Identify which cell holds the provided text, then report its (X, Y) central coordinate. 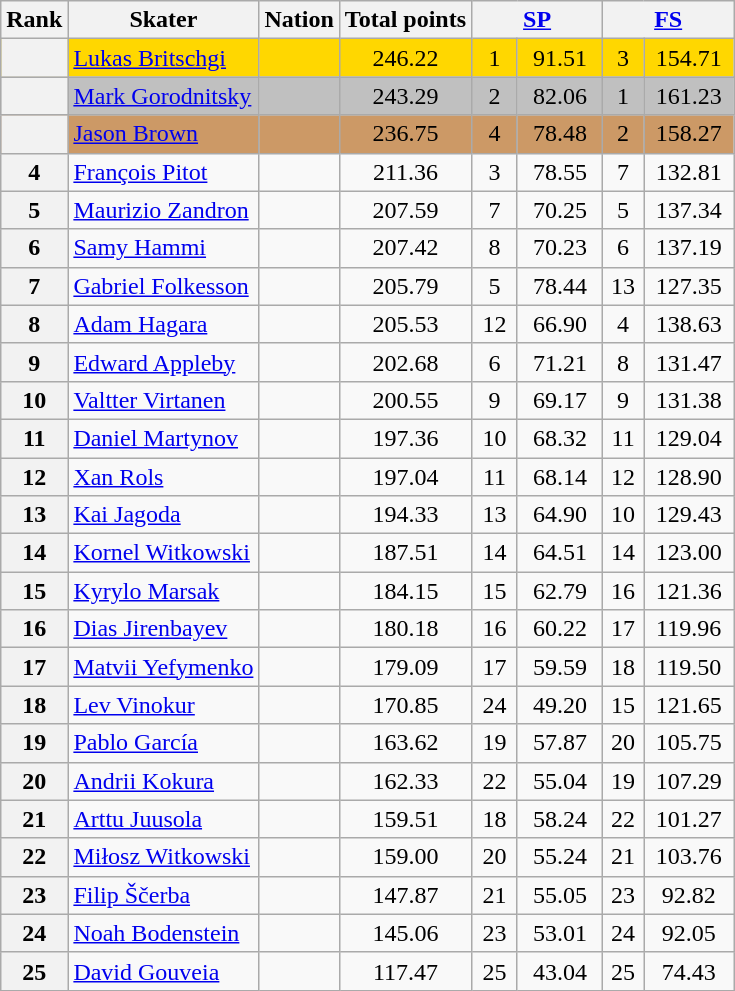
66.90 (560, 324)
179.09 (405, 667)
Matvii Yefymenko (164, 667)
FS (668, 20)
138.63 (689, 324)
159.00 (405, 857)
68.14 (560, 477)
Kyrylo Marsak (164, 591)
François Pitot (164, 172)
Dias Jirenbayev (164, 629)
62.79 (560, 591)
53.01 (560, 933)
Total points (405, 20)
Lev Vinokur (164, 705)
162.33 (405, 781)
194.33 (405, 515)
205.79 (405, 286)
132.81 (689, 172)
197.36 (405, 438)
119.50 (689, 667)
Valtter Virtanen (164, 400)
207.42 (405, 248)
Maurizio Zandron (164, 210)
121.65 (689, 705)
154.71 (689, 58)
69.17 (560, 400)
105.75 (689, 743)
49.20 (560, 705)
123.00 (689, 553)
101.27 (689, 819)
64.51 (560, 553)
205.53 (405, 324)
202.68 (405, 362)
43.04 (560, 971)
74.43 (689, 971)
129.04 (689, 438)
92.05 (689, 933)
129.43 (689, 515)
184.15 (405, 591)
78.48 (560, 134)
137.19 (689, 248)
Mark Gorodnitsky (164, 96)
128.90 (689, 477)
Xan Rols (164, 477)
68.32 (560, 438)
Miłosz Witkowski (164, 857)
64.90 (560, 515)
200.55 (405, 400)
Kai Jagoda (164, 515)
Kornel Witkowski (164, 553)
70.23 (560, 248)
SP (538, 20)
Nation (299, 20)
Adam Hagara (164, 324)
127.35 (689, 286)
70.25 (560, 210)
55.24 (560, 857)
Edward Appleby (164, 362)
60.22 (560, 629)
180.18 (405, 629)
Pablo García (164, 743)
107.29 (689, 781)
78.55 (560, 172)
187.51 (405, 553)
211.36 (405, 172)
170.85 (405, 705)
Filip Ščerba (164, 895)
Gabriel Folkesson (164, 286)
246.22 (405, 58)
103.76 (689, 857)
236.75 (405, 134)
David Gouveia (164, 971)
57.87 (560, 743)
Noah Bodenstein (164, 933)
158.27 (689, 134)
Skater (164, 20)
119.96 (689, 629)
Rank (34, 20)
Andrii Kokura (164, 781)
243.29 (405, 96)
207.59 (405, 210)
59.59 (560, 667)
145.06 (405, 933)
161.23 (689, 96)
Samy Hammi (164, 248)
131.38 (689, 400)
71.21 (560, 362)
163.62 (405, 743)
131.47 (689, 362)
55.04 (560, 781)
197.04 (405, 477)
Jason Brown (164, 134)
92.82 (689, 895)
91.51 (560, 58)
78.44 (560, 286)
137.34 (689, 210)
55.05 (560, 895)
Lukas Britschgi (164, 58)
82.06 (560, 96)
159.51 (405, 819)
Daniel Martynov (164, 438)
121.36 (689, 591)
117.47 (405, 971)
Arttu Juusola (164, 819)
147.87 (405, 895)
58.24 (560, 819)
